Determine the (x, y) coordinate at the center of the cell enclosing the given text.  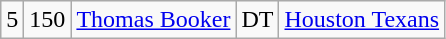
DT (258, 20)
Houston Texans (362, 20)
150 (48, 20)
Thomas Booker (154, 20)
5 (12, 20)
